Output the [X, Y] coordinate of the center of the cell containing the given text.  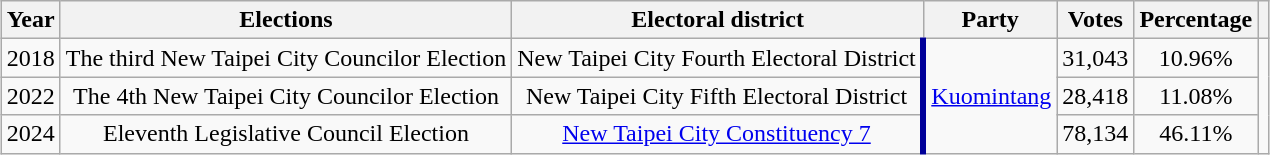
Electoral district [718, 20]
78,134 [1096, 134]
31,043 [1096, 58]
The third New Taipei City Councilor Election [286, 58]
Votes [1096, 20]
New Taipei City Fourth Electoral District [718, 58]
New Taipei City Constituency 7 [718, 134]
2018 [30, 58]
Elections [286, 20]
10.96% [1196, 58]
Kuomintang [990, 96]
Year [30, 20]
New Taipei City Fifth Electoral District [718, 96]
Party [990, 20]
11.08% [1196, 96]
2022 [30, 96]
2024 [30, 134]
46.11% [1196, 134]
Eleventh Legislative Council Election [286, 134]
Percentage [1196, 20]
The 4th New Taipei City Councilor Election [286, 96]
28,418 [1096, 96]
